Extract the (x, y) coordinate from the center of the cell holding the provided text.  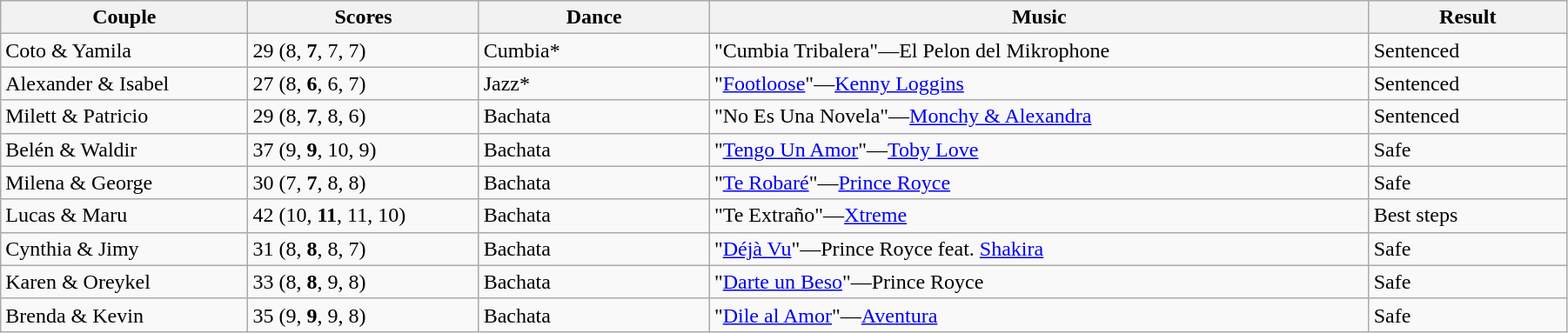
Jazz* (593, 83)
Couple (124, 17)
Milena & George (124, 183)
Belén & Waldir (124, 150)
Best steps (1467, 216)
Milett & Patricio (124, 117)
Music (1039, 17)
Lucas & Maru (124, 216)
30 (7, 7, 8, 8) (364, 183)
"No Es Una Novela"—Monchy & Alexandra (1039, 117)
Dance (593, 17)
"Darte un Beso"—Prince Royce (1039, 282)
"Déjà Vu"—Prince Royce feat. Shakira (1039, 249)
Cumbia* (593, 50)
"Tengo Un Amor"—Toby Love (1039, 150)
33 (8, 8, 9, 8) (364, 282)
Scores (364, 17)
"Dile al Amor"—Aventura (1039, 315)
"Te Robaré"—Prince Royce (1039, 183)
35 (9, 9, 9, 8) (364, 315)
"Cumbia Tribalera"—El Pelon del Mikrophone (1039, 50)
27 (8, 6, 6, 7) (364, 83)
Alexander & Isabel (124, 83)
42 (10, 11, 11, 10) (364, 216)
"Footloose"—Kenny Loggins (1039, 83)
Cynthia & Jimy (124, 249)
"Te Extraño"—Xtreme (1039, 216)
37 (9, 9, 10, 9) (364, 150)
Brenda & Kevin (124, 315)
Result (1467, 17)
Coto & Yamila (124, 50)
Karen & Oreykel (124, 282)
29 (8, 7, 8, 6) (364, 117)
31 (8, 8, 8, 7) (364, 249)
29 (8, 7, 7, 7) (364, 50)
